Return the [x, y] coordinate for the center point of the cell that contains the specified text.  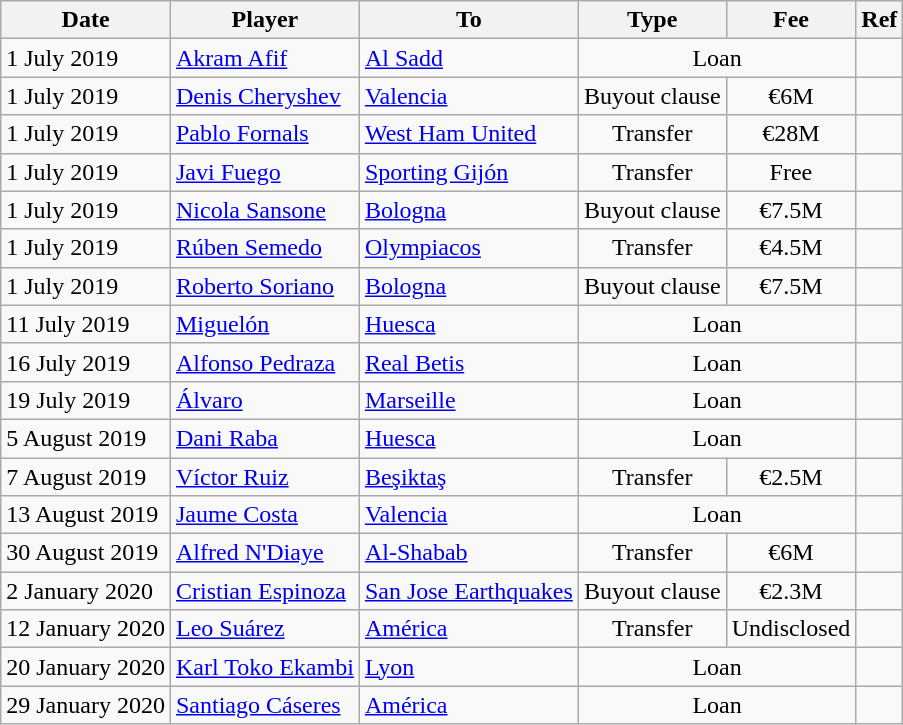
€2.3M [791, 591]
Denis Cheryshev [264, 96]
2 January 2020 [86, 591]
€2.5M [791, 477]
€28M [791, 134]
Alfred N'Diaye [264, 553]
19 July 2019 [86, 400]
Rúben Semedo [264, 248]
Player [264, 20]
12 January 2020 [86, 629]
Free [791, 172]
Lyon [468, 667]
Fee [791, 20]
Karl Toko Ekambi [264, 667]
Alfonso Pedraza [264, 362]
Date [86, 20]
Roberto Soriano [264, 286]
Olympiacos [468, 248]
Marseille [468, 400]
Víctor Ruiz [264, 477]
Beşiktaş [468, 477]
Al-Shabab [468, 553]
Dani Raba [264, 438]
Pablo Fornals [264, 134]
29 January 2020 [86, 705]
Ref [880, 20]
20 January 2020 [86, 667]
Álvaro [264, 400]
Undisclosed [791, 629]
Leo Suárez [264, 629]
Al Sadd [468, 58]
5 August 2019 [86, 438]
To [468, 20]
Real Betis [468, 362]
Type [652, 20]
Akram Afif [264, 58]
Nicola Sansone [264, 210]
13 August 2019 [86, 515]
West Ham United [468, 134]
€4.5M [791, 248]
Santiago Cáseres [264, 705]
Sporting Gijón [468, 172]
11 July 2019 [86, 324]
30 August 2019 [86, 553]
16 July 2019 [86, 362]
7 August 2019 [86, 477]
Cristian Espinoza [264, 591]
San Jose Earthquakes [468, 591]
Javi Fuego [264, 172]
Miguelón [264, 324]
Jaume Costa [264, 515]
